Provide the [X, Y] coordinate of the cell's center where the given text is located.  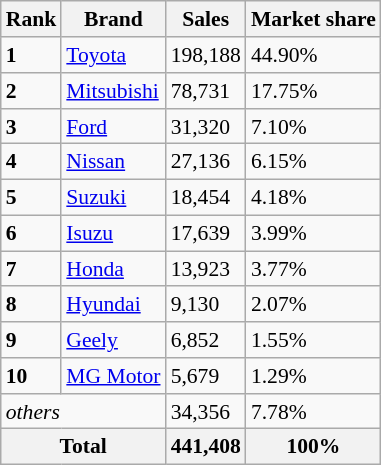
Suzuki [113, 197]
4.18% [314, 197]
Market share [314, 19]
Nissan [113, 162]
17,639 [206, 233]
34,356 [206, 411]
78,731 [206, 91]
44.90% [314, 55]
5 [32, 197]
27,136 [206, 162]
9 [32, 340]
Total [84, 447]
13,923 [206, 269]
31,320 [206, 126]
3.99% [314, 233]
3.77% [314, 269]
2.07% [314, 304]
Ford [113, 126]
8 [32, 304]
others [84, 411]
7.10% [314, 126]
Sales [206, 19]
MG Motor [113, 376]
1 [32, 55]
Mitsubishi [113, 91]
7 [32, 269]
6,852 [206, 340]
7.78% [314, 411]
18,454 [206, 197]
6.15% [314, 162]
17.75% [314, 91]
1.55% [314, 340]
100% [314, 447]
5,679 [206, 376]
1.29% [314, 376]
198,188 [206, 55]
6 [32, 233]
9,130 [206, 304]
Hyundai [113, 304]
Toyota [113, 55]
Honda [113, 269]
Isuzu [113, 233]
4 [32, 162]
Geely [113, 340]
441,408 [206, 447]
Brand [113, 19]
Rank [32, 19]
3 [32, 126]
10 [32, 376]
2 [32, 91]
